Determine the [x, y] coordinate at the center of the cell enclosing the given text.  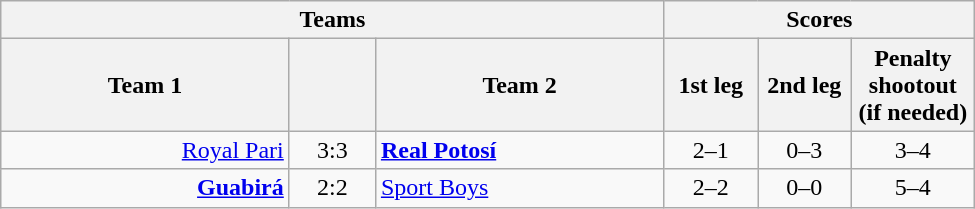
Scores [820, 20]
0–0 [805, 188]
2nd leg [805, 85]
2:2 [332, 188]
Penalty shootout (if needed) [913, 85]
Sport Boys [520, 188]
0–3 [805, 150]
5–4 [913, 188]
Team 1 [146, 85]
3:3 [332, 150]
2–2 [711, 188]
Team 2 [520, 85]
3–4 [913, 150]
1st leg [711, 85]
Real Potosí [520, 150]
Teams [332, 20]
2–1 [711, 150]
Guabirá [146, 188]
Royal Pari [146, 150]
